Return the [X, Y] coordinate for the center point of the cell that contains the specified text.  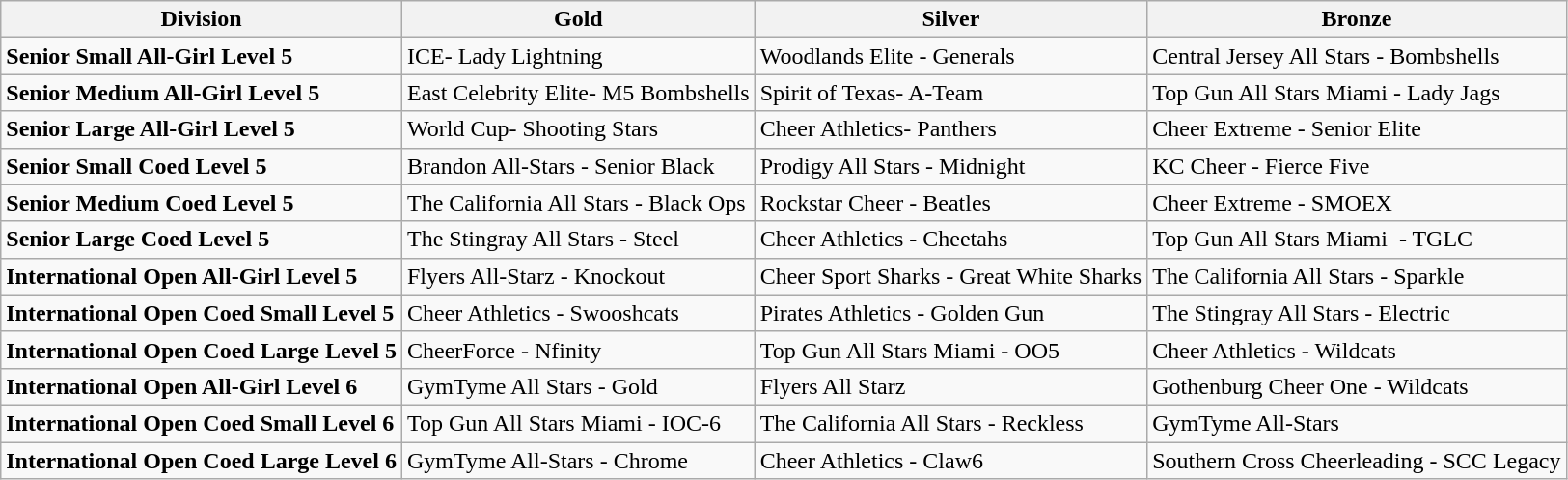
Senior Large Coed Level 5 [202, 240]
Cheer Athletics - Wildcats [1357, 350]
Senior Small Coed Level 5 [202, 166]
Cheer Athletics - Claw6 [951, 461]
Cheer Extreme - Senior Elite [1357, 129]
KC Cheer - Fierce Five [1357, 166]
Senior Medium All-Girl Level 5 [202, 93]
Pirates Athletics - Golden Gun [951, 313]
East Celebrity Elite- M5 Bombshells [578, 93]
Bronze [1357, 19]
Flyers All Starz [951, 386]
Prodigy All Stars - Midnight [951, 166]
International Open Coed Small Level 5 [202, 313]
Cheer Athletics - Cheetahs [951, 240]
Top Gun All Stars Miami - OO5 [951, 350]
International Open Coed Large Level 5 [202, 350]
The California All Stars - Reckless [951, 423]
Flyers All-Starz - Knockout [578, 276]
Spirit of Texas- A-Team [951, 93]
Cheer Sport Sharks - Great White Sharks [951, 276]
Senior Large All-Girl Level 5 [202, 129]
GymTyme All-Stars - Chrome [578, 461]
GymTyme All-Stars [1357, 423]
The California All Stars - Sparkle [1357, 276]
ICE- Lady Lightning [578, 56]
Brandon All-Stars - Senior Black [578, 166]
Top Gun All Stars Miami - IOC-6 [578, 423]
Cheer Athletics- Panthers [951, 129]
Rockstar Cheer - Beatles [951, 203]
Gothenburg Cheer One - Wildcats [1357, 386]
CheerForce - Nfinity [578, 350]
Senior Medium Coed Level 5 [202, 203]
Silver [951, 19]
Top Gun All Stars Miami - Lady Jags [1357, 93]
International Open Coed Large Level 6 [202, 461]
Cheer Extreme - SMOEX [1357, 203]
Southern Cross Cheerleading - SCC Legacy [1357, 461]
Gold [578, 19]
International Open All-Girl Level 6 [202, 386]
Cheer Athletics - Swooshcats [578, 313]
International Open All-Girl Level 5 [202, 276]
Woodlands Elite - Generals [951, 56]
The Stingray All Stars - Steel [578, 240]
World Cup- Shooting Stars [578, 129]
Senior Small All-Girl Level 5 [202, 56]
The Stingray All Stars - Electric [1357, 313]
The California All Stars - Black Ops [578, 203]
Division [202, 19]
International Open Coed Small Level 6 [202, 423]
Central Jersey All Stars - Bombshells [1357, 56]
Top Gun All Stars Miami - TGLC [1357, 240]
GymTyme All Stars - Gold [578, 386]
